Determine the (X, Y) coordinate at the center of the cell enclosing the given text.  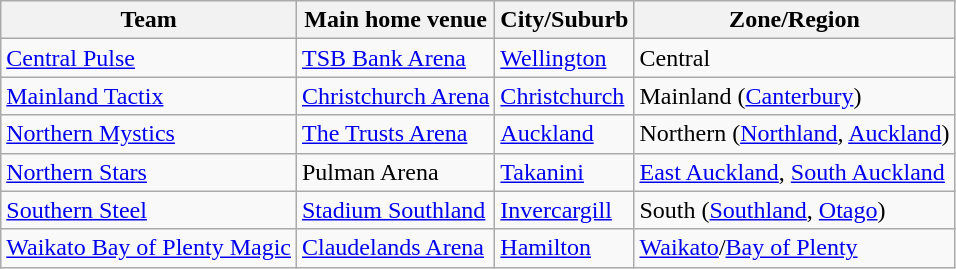
Christchurch (564, 96)
Pulman Arena (395, 172)
Central Pulse (149, 58)
Wellington (564, 58)
East Auckland, South Auckland (794, 172)
Main home venue (395, 20)
Northern Stars (149, 172)
Team (149, 20)
Christchurch Arena (395, 96)
Invercargill (564, 210)
Auckland (564, 134)
Hamilton (564, 248)
Claudelands Arena (395, 248)
Northern (Northland, Auckland) (794, 134)
Central (794, 58)
Takanini (564, 172)
Southern Steel (149, 210)
Waikato/Bay of Plenty (794, 248)
Zone/Region (794, 20)
TSB Bank Arena (395, 58)
Mainland Tactix (149, 96)
The Trusts Arena (395, 134)
Stadium Southland (395, 210)
Mainland (Canterbury) (794, 96)
South (Southland, Otago) (794, 210)
Northern Mystics (149, 134)
Waikato Bay of Plenty Magic (149, 248)
City/Suburb (564, 20)
